Capture the cell that displays the provided text and extract its (X, Y) central coordinate. 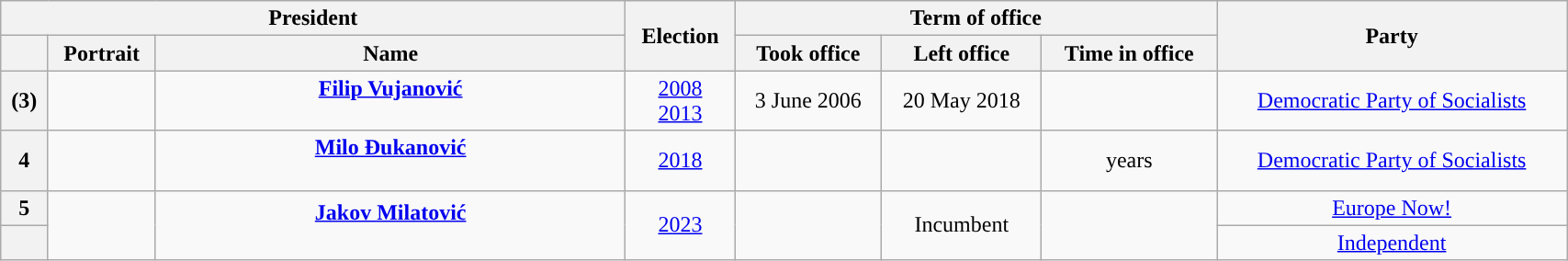
President (313, 18)
Filip Vujanović (389, 101)
Election (680, 36)
4 (24, 160)
Incumbent (962, 225)
3 June 2006 (808, 101)
years (1130, 160)
Term of office (976, 18)
Party (1393, 36)
Name (389, 53)
Time in office (1130, 53)
20 May 2018 (962, 101)
Left office (962, 53)
Took office (808, 53)
5 (24, 208)
Independent (1393, 243)
(3) (24, 101)
2023 (680, 225)
Europe Now! (1393, 208)
20082013 (680, 101)
Jakov Milatović (389, 225)
2018 (680, 160)
Milo Đukanović (389, 160)
Portrait (102, 53)
